Find where the given text appears and provide that cell's center as (X, Y) coordinate. 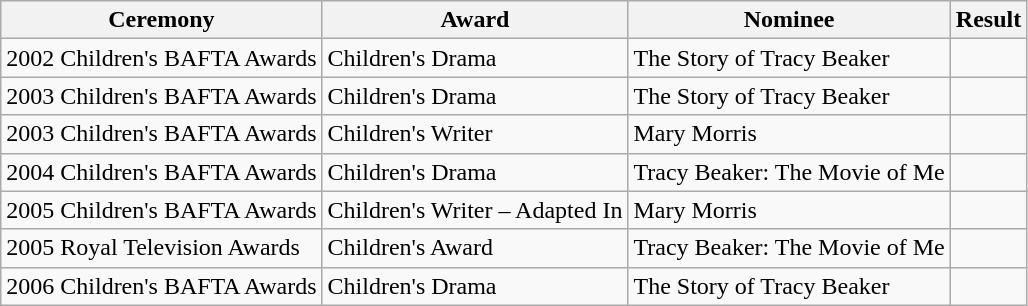
2005 Royal Television Awards (162, 248)
Children's Writer (475, 134)
Nominee (789, 20)
Children's Writer – Adapted In (475, 210)
Award (475, 20)
2002 Children's BAFTA Awards (162, 58)
2006 Children's BAFTA Awards (162, 286)
2004 Children's BAFTA Awards (162, 172)
Ceremony (162, 20)
Children's Award (475, 248)
2005 Children's BAFTA Awards (162, 210)
Result (988, 20)
